Determine the [x, y] coordinate at the center of the cell enclosing the given text.  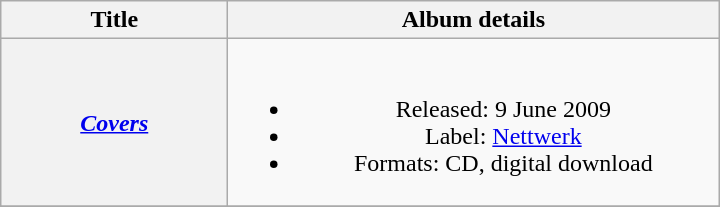
Released: 9 June 2009Label: NettwerkFormats: CD, digital download [474, 122]
Covers [114, 122]
Album details [474, 20]
Title [114, 20]
